Detect which cell encompasses the target text, then output its (x, y) center coordinate. 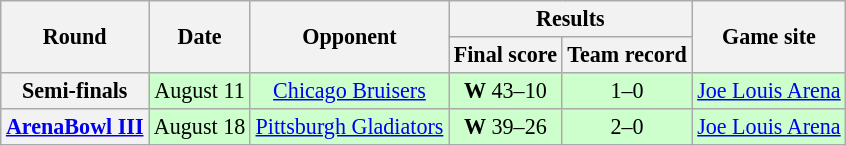
Chicago Bruisers (349, 90)
2–0 (627, 126)
Game site (769, 36)
Opponent (349, 36)
August 11 (200, 90)
ArenaBowl III (75, 126)
Round (75, 36)
Final score (506, 54)
August 18 (200, 126)
Results (570, 18)
Team record (627, 54)
Date (200, 36)
Pittsburgh Gladiators (349, 126)
1–0 (627, 90)
W 43–10 (506, 90)
W 39–26 (506, 126)
Semi-finals (75, 90)
